Determine the (x, y) coordinate at the center of the cell enclosing the given text.  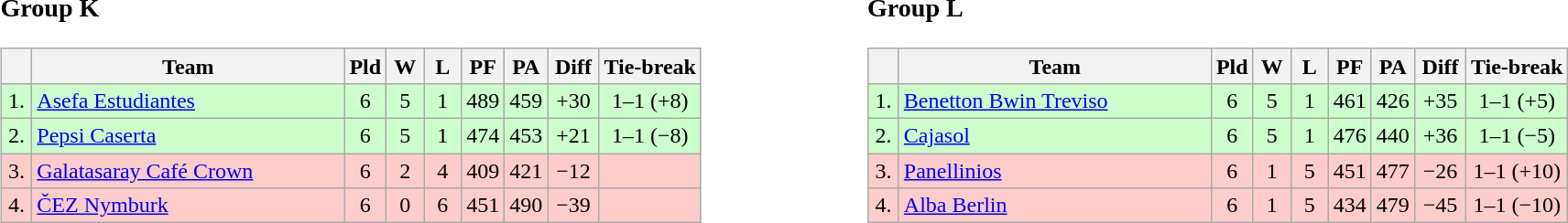
+35 (1440, 101)
1–1 (+8) (650, 101)
+30 (573, 101)
474 (484, 136)
−45 (1440, 206)
459 (526, 101)
ČEZ Nymburk (189, 206)
Pepsi Caserta (189, 136)
1–1 (+5) (1517, 101)
490 (526, 206)
440 (1392, 136)
476 (1350, 136)
1–1 (+10) (1517, 171)
−39 (573, 206)
1–1 (−8) (650, 136)
461 (1350, 101)
Cajasol (1055, 136)
Benetton Bwin Treviso (1055, 101)
+21 (573, 136)
Panellinios (1055, 171)
+36 (1440, 136)
477 (1392, 171)
Alba Berlin (1055, 206)
453 (526, 136)
0 (405, 206)
421 (526, 171)
Asefa Estudiantes (189, 101)
1–1 (−10) (1517, 206)
−26 (1440, 171)
426 (1392, 101)
4 (443, 171)
489 (484, 101)
479 (1392, 206)
2 (405, 171)
Galatasaray Café Crown (189, 171)
434 (1350, 206)
409 (484, 171)
1–1 (−5) (1517, 136)
−12 (573, 171)
